Scan for the cell matching the given text and deliver its (x, y) coordinate at center. 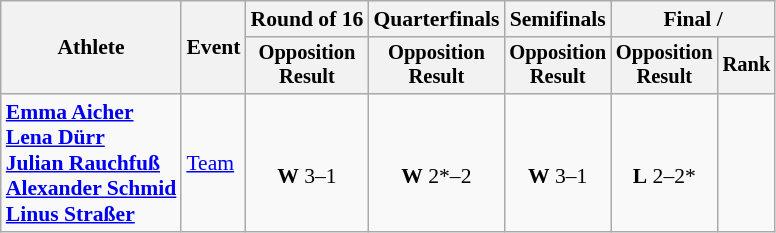
Final / (693, 19)
Event (213, 48)
Semifinals (558, 19)
W 2*–2 (436, 163)
Round of 16 (306, 19)
L 2–2* (664, 163)
Rank (747, 66)
Emma AicherLena DürrJulian RauchfußAlexander SchmidLinus Straßer (92, 163)
Athlete (92, 48)
Quarterfinals (436, 19)
Team (213, 163)
